From the cell containing the given text, extract its center point as (x, y) coordinate. 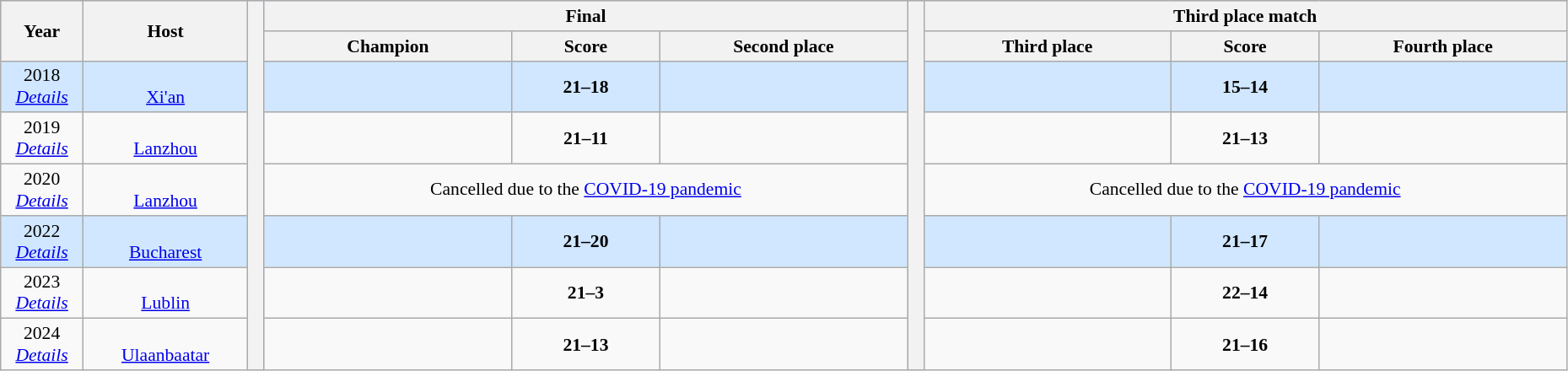
2019Details (42, 138)
21–17 (1245, 241)
Ulaanbaatar (165, 344)
Fourth place (1442, 46)
21–11 (586, 138)
Year (42, 30)
21–16 (1245, 344)
Final (585, 16)
2018Details (42, 86)
Second place (783, 46)
2020Details (42, 191)
Champion (388, 46)
21–3 (586, 293)
Third place match (1245, 16)
Lublin (165, 293)
2024Details (42, 344)
15–14 (1245, 86)
Bucharest (165, 241)
22–14 (1245, 293)
Host (165, 30)
2023Details (42, 293)
21–20 (586, 241)
2022Details (42, 241)
Third place (1048, 46)
21–18 (586, 86)
Xi'an (165, 86)
